Provide the [X, Y] coordinate of the cell's center where the given text is located.  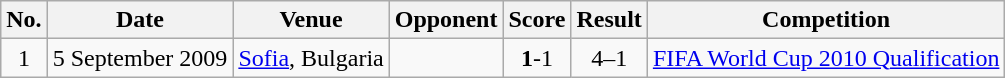
Score [537, 20]
5 September 2009 [140, 58]
Venue [311, 20]
No. [24, 20]
Competition [826, 20]
1-1 [537, 58]
4–1 [609, 58]
FIFA World Cup 2010 Qualification [826, 58]
1 [24, 58]
Opponent [446, 20]
Sofia, Bulgaria [311, 58]
Result [609, 20]
Date [140, 20]
